Search for the cell housing the specified text and yield its [X, Y] center coordinate. 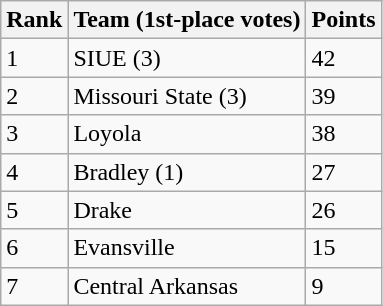
5 [34, 210]
7 [34, 286]
Team (1st-place votes) [187, 20]
3 [34, 134]
Rank [34, 20]
2 [34, 96]
9 [344, 286]
1 [34, 58]
Missouri State (3) [187, 96]
Evansville [187, 248]
Bradley (1) [187, 172]
42 [344, 58]
Drake [187, 210]
6 [34, 248]
15 [344, 248]
Points [344, 20]
26 [344, 210]
27 [344, 172]
39 [344, 96]
4 [34, 172]
Central Arkansas [187, 286]
38 [344, 134]
SIUE (3) [187, 58]
Loyola [187, 134]
